For the text-containing cell, return its midpoint in (x, y) coordinate format. 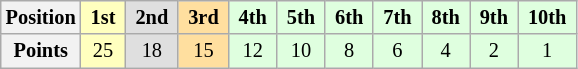
12 (253, 51)
7th (397, 17)
10 (301, 51)
6 (397, 51)
Position (41, 17)
8th (446, 17)
1st (104, 17)
4th (253, 17)
2nd (152, 17)
18 (152, 51)
25 (104, 51)
1 (547, 51)
15 (203, 51)
5th (301, 17)
8 (349, 51)
2 (494, 51)
Points (41, 51)
6th (349, 17)
10th (547, 17)
3rd (203, 17)
4 (446, 51)
9th (494, 17)
